Search for the cell housing the specified text and yield its [x, y] center coordinate. 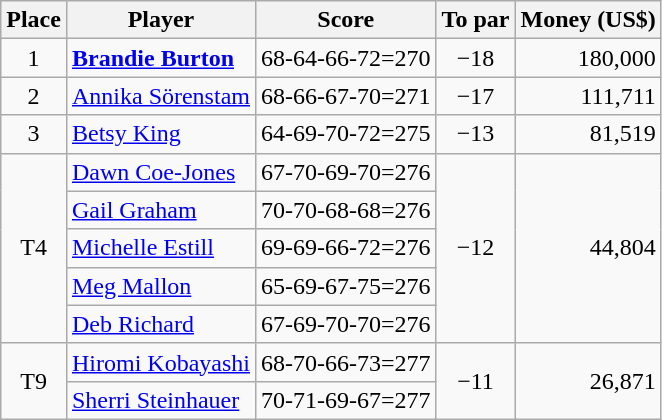
Score [346, 20]
T4 [34, 248]
44,804 [588, 248]
70-70-68-68=276 [346, 210]
To par [476, 20]
Money (US$) [588, 20]
Gail Graham [160, 210]
65-69-67-75=276 [346, 286]
−18 [476, 58]
180,000 [588, 58]
Hiromi Kobayashi [160, 362]
Annika Sörenstam [160, 96]
Brandie Burton [160, 58]
T9 [34, 381]
Michelle Estill [160, 248]
Dawn Coe-Jones [160, 172]
Betsy King [160, 134]
−11 [476, 381]
−12 [476, 248]
68-64-66-72=270 [346, 58]
Meg Mallon [160, 286]
Sherri Steinhauer [160, 400]
69-69-66-72=276 [346, 248]
111,711 [588, 96]
68-70-66-73=277 [346, 362]
67-69-70-70=276 [346, 324]
−13 [476, 134]
64-69-70-72=275 [346, 134]
Deb Richard [160, 324]
67-70-69-70=276 [346, 172]
3 [34, 134]
70-71-69-67=277 [346, 400]
1 [34, 58]
2 [34, 96]
68-66-67-70=271 [346, 96]
81,519 [588, 134]
26,871 [588, 381]
Player [160, 20]
−17 [476, 96]
Place [34, 20]
